Output the (X, Y) coordinate of the center of the cell containing the given text.  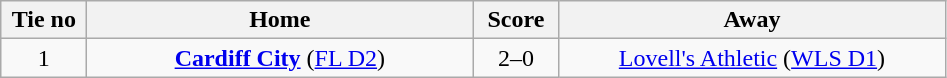
Cardiff City (FL D2) (280, 58)
1 (44, 58)
Tie no (44, 20)
Home (280, 20)
2–0 (516, 58)
Away (752, 20)
Lovell's Athletic (WLS D1) (752, 58)
Score (516, 20)
